Provide the (X, Y) coordinate of the cell's center where the given text is located.  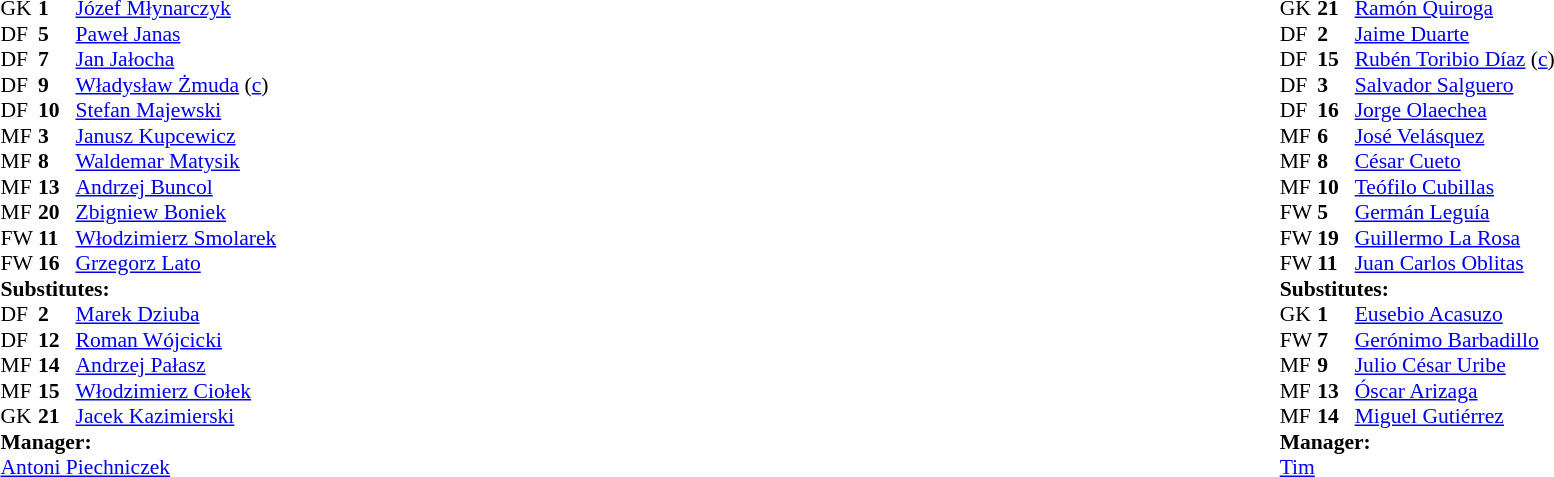
1 (1336, 315)
Waldemar Matysik (176, 161)
12 (57, 340)
Paweł Janas (176, 34)
Substitutes: (138, 289)
Włodzimierz Ciołek (176, 391)
Janusz Kupcewicz (176, 136)
Grzegorz Lato (176, 263)
Stefan Majewski (176, 111)
Jan Jałocha (176, 59)
21 (57, 417)
Manager: (138, 442)
Władysław Żmuda (c) (176, 85)
Andrzej Buncol (176, 187)
Zbigniew Boniek (176, 213)
Marek Dziuba (176, 315)
6 (1336, 136)
19 (1336, 238)
Włodzimierz Smolarek (176, 238)
20 (57, 213)
Andrzej Pałasz (176, 365)
Jacek Kazimierski (176, 417)
Roman Wójcicki (176, 340)
